Scan for the cell matching the given text and deliver its [X, Y] coordinate at center. 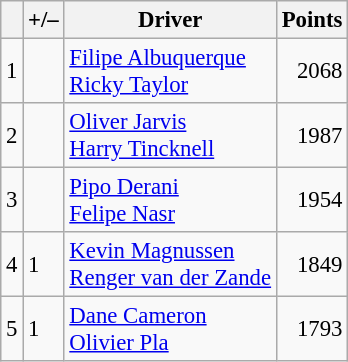
Kevin Magnussen Renger van der Zande [170, 264]
1849 [312, 264]
1793 [312, 330]
Oliver Jarvis Harry Tincknell [170, 136]
1954 [312, 200]
+/– [44, 20]
2068 [312, 72]
5 [12, 330]
Points [312, 20]
Dane Cameron Olivier Pla [170, 330]
Pipo Derani Felipe Nasr [170, 200]
2 [12, 136]
Filipe Albuquerque Ricky Taylor [170, 72]
3 [12, 200]
Driver [170, 20]
4 [12, 264]
1987 [312, 136]
